Determine the [x, y] coordinate at the center of the cell enclosing the given text.  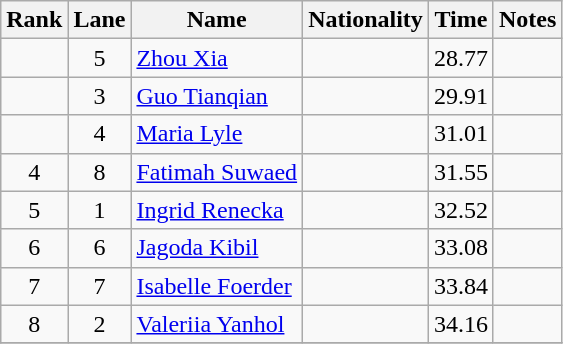
3 [100, 96]
Time [460, 20]
Guo Tianqian [217, 96]
34.16 [460, 324]
29.91 [460, 96]
Zhou Xia [217, 58]
Isabelle Foerder [217, 286]
Rank [34, 20]
1 [100, 210]
31.55 [460, 172]
32.52 [460, 210]
Notes [527, 20]
33.84 [460, 286]
Maria Lyle [217, 134]
33.08 [460, 248]
Nationality [366, 20]
Fatimah Suwaed [217, 172]
Name [217, 20]
2 [100, 324]
Ingrid Renecka [217, 210]
Valeriia Yanhol [217, 324]
31.01 [460, 134]
Lane [100, 20]
Jagoda Kibil [217, 248]
28.77 [460, 58]
